Return [X, Y] of the center of cell containing provided text 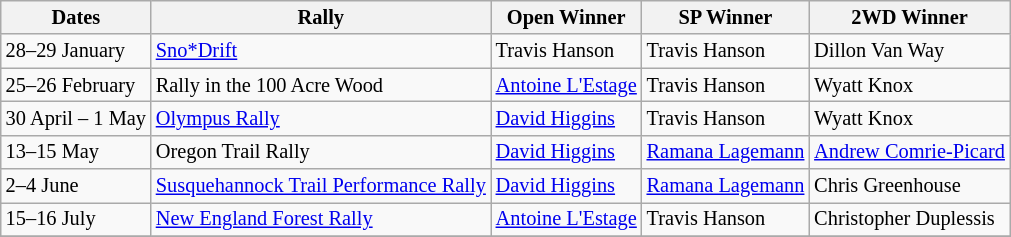
Dillon Van Way [909, 51]
Andrew Comrie-Picard [909, 152]
Sno*Drift [321, 51]
Susquehannock Trail Performance Rally [321, 186]
25–26 February [76, 85]
Chris Greenhouse [909, 186]
28–29 January [76, 51]
Rally in the 100 Acre Wood [321, 85]
13–15 May [76, 152]
SP Winner [726, 17]
Dates [76, 17]
2WD Winner [909, 17]
15–16 July [76, 219]
Christopher Duplessis [909, 219]
Oregon Trail Rally [321, 152]
2–4 June [76, 186]
Olympus Rally [321, 118]
30 April – 1 May [76, 118]
Open Winner [566, 17]
New England Forest Rally [321, 219]
Rally [321, 17]
